Determine the [x, y] coordinate at the center of the cell enclosing the given text.  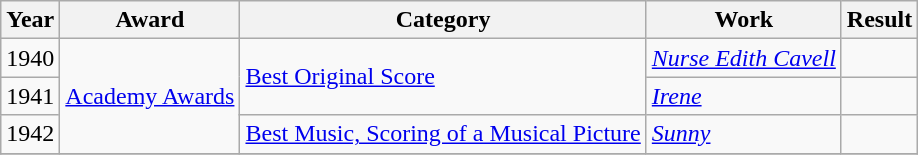
1941 [30, 96]
Academy Awards [150, 96]
Sunny [744, 134]
Award [150, 20]
1940 [30, 58]
Work [744, 20]
Best Original Score [443, 77]
Year [30, 20]
1942 [30, 134]
Nurse Edith Cavell [744, 58]
Result [879, 20]
Irene [744, 96]
Category [443, 20]
Best Music, Scoring of a Musical Picture [443, 134]
